Identify which cell holds the provided text, then report its (X, Y) central coordinate. 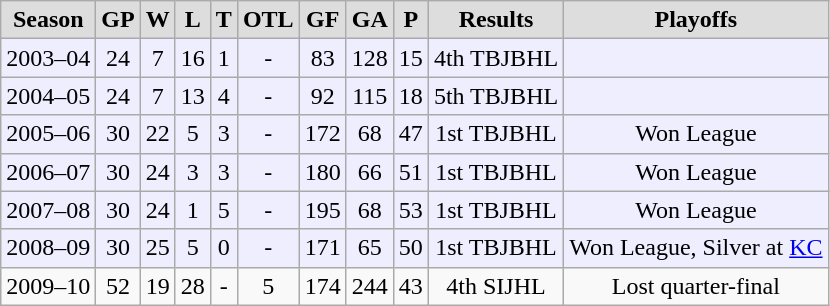
P (410, 20)
171 (322, 248)
244 (370, 286)
2008–09 (48, 248)
4 (224, 96)
83 (322, 58)
22 (158, 134)
2004–05 (48, 96)
2006–07 (48, 172)
Season (48, 20)
13 (192, 96)
50 (410, 248)
2009–10 (48, 286)
2003–04 (48, 58)
15 (410, 58)
GP (118, 20)
195 (322, 210)
53 (410, 210)
128 (370, 58)
18 (410, 96)
2005–06 (48, 134)
W (158, 20)
GF (322, 20)
172 (322, 134)
2007–08 (48, 210)
66 (370, 172)
Results (496, 20)
28 (192, 286)
115 (370, 96)
4th SIJHL (496, 286)
0 (224, 248)
L (192, 20)
Lost quarter-final (696, 286)
Won League, Silver at KC (696, 248)
GA (370, 20)
OTL (268, 20)
174 (322, 286)
5th TBJBHL (496, 96)
Playoffs (696, 20)
19 (158, 286)
T (224, 20)
51 (410, 172)
25 (158, 248)
43 (410, 286)
47 (410, 134)
65 (370, 248)
180 (322, 172)
16 (192, 58)
92 (322, 96)
52 (118, 286)
4th TBJBHL (496, 58)
